Provide the (x, y) coordinate of the cell's center where the given text is located.  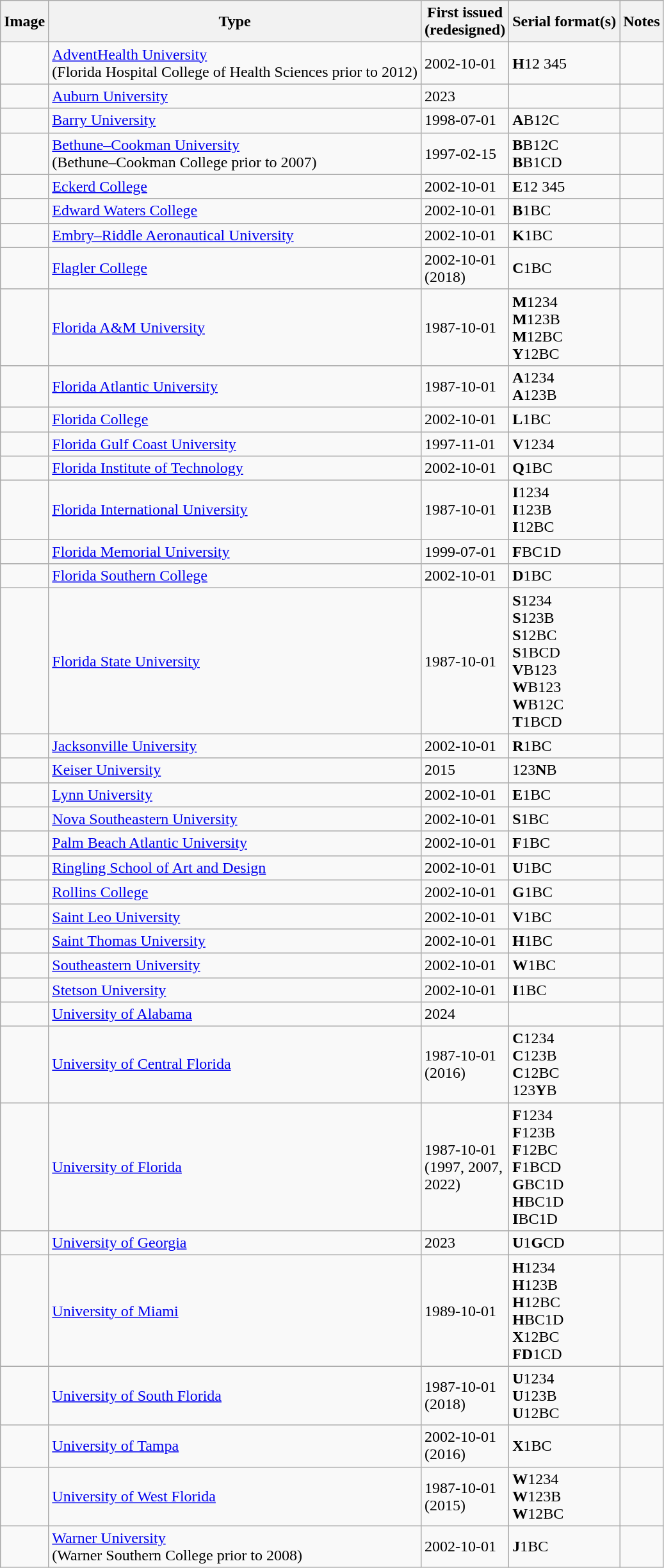
University of Tampa (235, 1446)
AdventHealth University(Florida Hospital College of Health Sciences prior to 2012) (235, 63)
Q1BC (565, 468)
University of Central Florida (235, 1065)
Florida Southern College (235, 576)
Lynn University (235, 795)
Florida Gulf Coast University (235, 444)
B1BC (565, 211)
Eckerd College (235, 186)
E1BC (565, 795)
Bethune–Cookman University(Bethune–Cookman College prior to 2007) (235, 154)
2024 (465, 1014)
U1BC (565, 868)
Florida Memorial University (235, 552)
1989-10-01 (465, 1311)
1997-02-15 (465, 154)
AB12C (565, 120)
R1BC (565, 746)
Florida International University (235, 510)
Keiser University (235, 770)
F1234F123BF12BCF1BCDGBC1DHBC1DIBC1D (565, 1167)
University of Alabama (235, 1014)
University of Florida (235, 1167)
2002-10-01(2018) (465, 268)
E12 345 (565, 186)
Saint Leo University (235, 916)
J1BC (565, 1547)
S1234S123BS12BCS1BCDVB123WB123WB12CT1BCD (565, 661)
Barry University (235, 120)
G1BC (565, 892)
1987-10-01(2016) (465, 1065)
1987-10-01(2015) (465, 1496)
123NB (565, 770)
H12 345 (565, 63)
Embry–Riddle Aeronautical University (235, 235)
H1234H123BH12BCHBC1DX12BCFD1CD (565, 1311)
Florida Atlantic University (235, 386)
Edward Waters College (235, 211)
K1BC (565, 235)
Flagler College (235, 268)
C1BC (565, 268)
1999-07-01 (465, 552)
Saint Thomas University (235, 941)
X1BC (565, 1446)
C1234C123BC12BC123YB (565, 1065)
1997-11-01 (465, 444)
2015 (465, 770)
Ringling School of Art and Design (235, 868)
Image (24, 22)
Florida College (235, 419)
Florida State University (235, 661)
1987-10-01(1997, 2007,2022) (465, 1167)
University of Miami (235, 1311)
Stetson University (235, 990)
S1BC (565, 819)
Type (235, 22)
M1234M123BM12BCY12BC (565, 327)
University of West Florida (235, 1496)
Serial format(s) (565, 22)
F1BC (565, 843)
V1BC (565, 916)
2002-10-01(2016) (465, 1446)
Jacksonville University (235, 746)
BB12CBB1CD (565, 154)
1987-10-01(2018) (465, 1396)
H1BC (565, 941)
A1234A123B (565, 386)
D1BC (565, 576)
Florida A&M University (235, 327)
Florida Institute of Technology (235, 468)
University of South Florida (235, 1396)
FBC1D (565, 552)
Nova Southeastern University (235, 819)
I1BC (565, 990)
First issued(redesigned) (465, 22)
University of Georgia (235, 1243)
Warner University(Warner Southern College prior to 2008) (235, 1547)
U1GCD (565, 1243)
V1234 (565, 444)
L1BC (565, 419)
Auburn University (235, 96)
W1BC (565, 965)
U1234U123BU12BC (565, 1396)
Rollins College (235, 892)
1998-07-01 (465, 120)
I1234I123BI12BC (565, 510)
Palm Beach Atlantic University (235, 843)
Notes (642, 22)
Southeastern University (235, 965)
W1234W123BW12BC (565, 1496)
